Return (x, y) of the center of cell containing provided text 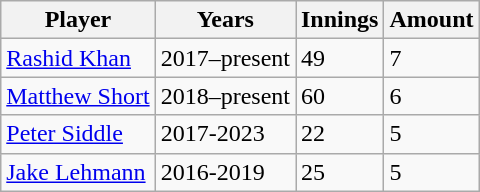
25 (340, 172)
49 (340, 58)
7 (432, 58)
Innings (340, 20)
2018–present (225, 96)
2017-2023 (225, 134)
Matthew Short (78, 96)
Player (78, 20)
6 (432, 96)
Peter Siddle (78, 134)
Amount (432, 20)
Years (225, 20)
60 (340, 96)
2016-2019 (225, 172)
2017–present (225, 58)
22 (340, 134)
Jake Lehmann (78, 172)
Rashid Khan (78, 58)
